Provide the [x, y] coordinate of the cell's center where the given text is located.  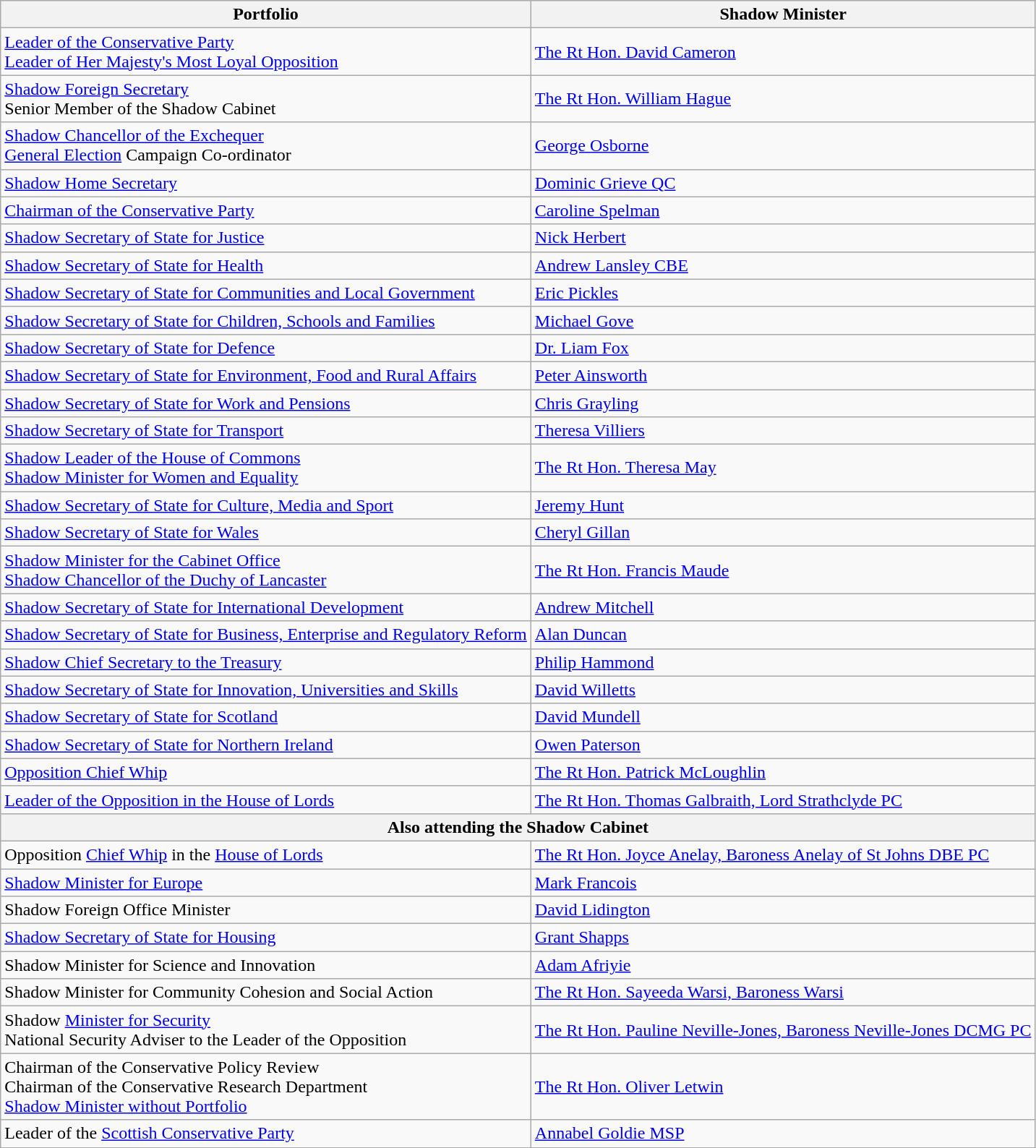
Shadow Home Secretary [266, 183]
Shadow Leader of the House of CommonsShadow Minister for Women and Equality [266, 468]
Shadow Chancellor of the ExchequerGeneral Election Campaign Co-ordinator [266, 146]
Shadow Minister for the Cabinet OfficeShadow Chancellor of the Duchy of Lancaster [266, 570]
Shadow Minister for Europe [266, 883]
Andrew Lansley CBE [783, 265]
Shadow Minister for Science and Innovation [266, 965]
The Rt Hon. Pauline Neville-Jones, Baroness Neville-Jones DCMG PC [783, 1029]
Eric Pickles [783, 293]
The Rt Hon. Thomas Galbraith, Lord Strathclyde PC [783, 800]
Alan Duncan [783, 635]
Shadow Secretary of State for Northern Ireland [266, 745]
The Rt Hon. Francis Maude [783, 570]
Leader of the Scottish Conservative Party [266, 1134]
Adam Afriyie [783, 965]
Chairman of the Conservative Party [266, 210]
David Mundell [783, 717]
Also attending the Shadow Cabinet [518, 827]
Shadow Secretary of State for Children, Schools and Families [266, 320]
Shadow Secretary of State for Innovation, Universities and Skills [266, 690]
Caroline Spelman [783, 210]
Michael Gove [783, 320]
Andrew Mitchell [783, 607]
The Rt Hon. Joyce Anelay, Baroness Anelay of St Johns DBE PC [783, 854]
Shadow Secretary of State for Health [266, 265]
Chris Grayling [783, 403]
Annabel Goldie MSP [783, 1134]
David Lidington [783, 910]
The Rt Hon. Patrick McLoughlin [783, 772]
Theresa Villiers [783, 431]
The Rt Hon. Theresa May [783, 468]
Shadow Minister for Community Cohesion and Social Action [266, 993]
Shadow Secretary of State for Business, Enterprise and Regulatory Reform [266, 635]
The Rt Hon. Sayeeda Warsi, Baroness Warsi [783, 993]
George Osborne [783, 146]
Peter Ainsworth [783, 375]
Shadow Secretary of State for Culture, Media and Sport [266, 505]
Opposition Chief Whip in the House of Lords [266, 854]
Dominic Grieve QC [783, 183]
Jeremy Hunt [783, 505]
Shadow Foreign Office Minister [266, 910]
Shadow Secretary of State for Scotland [266, 717]
Dr. Liam Fox [783, 348]
Shadow Secretary of State for Housing [266, 938]
Mark Francois [783, 883]
Shadow Secretary of State for Communities and Local Government [266, 293]
Philip Hammond [783, 662]
Shadow Minister [783, 14]
Opposition Chief Whip [266, 772]
Shadow Minister for SecurityNational Security Adviser to the Leader of the Opposition [266, 1029]
Leader of the Opposition in the House of Lords [266, 800]
Shadow Secretary of State for Wales [266, 533]
Leader of the Conservative PartyLeader of Her Majesty's Most Loyal Opposition [266, 52]
Portfolio [266, 14]
Chairman of the Conservative Policy ReviewChairman of the Conservative Research DepartmentShadow Minister without Portfolio [266, 1087]
Shadow Secretary of State for Work and Pensions [266, 403]
Shadow Secretary of State for Transport [266, 431]
Shadow Secretary of State for Justice [266, 238]
Owen Paterson [783, 745]
Shadow Secretary of State for Defence [266, 348]
Cheryl Gillan [783, 533]
Grant Shapps [783, 938]
David Willetts [783, 690]
The Rt Hon. William Hague [783, 98]
Nick Herbert [783, 238]
Shadow Secretary of State for Environment, Food and Rural Affairs [266, 375]
The Rt Hon. David Cameron [783, 52]
Shadow Foreign SecretarySenior Member of the Shadow Cabinet [266, 98]
Shadow Secretary of State for International Development [266, 607]
The Rt Hon. Oliver Letwin [783, 1087]
Shadow Chief Secretary to the Treasury [266, 662]
